Identify which cell holds the provided text, then report its (X, Y) central coordinate. 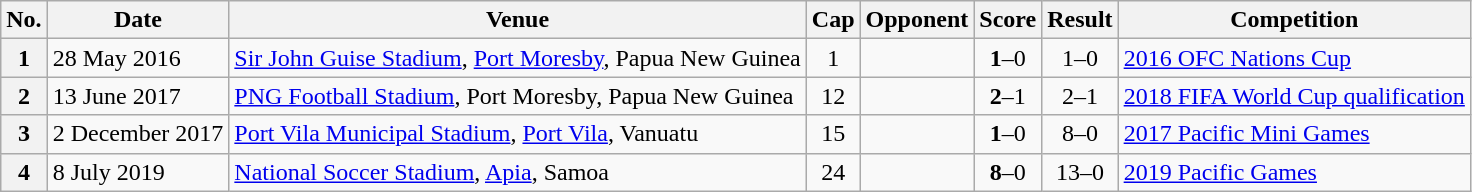
15 (833, 134)
Venue (518, 20)
3 (24, 134)
Cap (833, 20)
No. (24, 20)
13–0 (1080, 172)
2016 OFC Nations Cup (1294, 58)
24 (833, 172)
4 (24, 172)
Opponent (917, 20)
Competition (1294, 20)
Sir John Guise Stadium, Port Moresby, Papua New Guinea (518, 58)
PNG Football Stadium, Port Moresby, Papua New Guinea (518, 96)
8 July 2019 (138, 172)
2017 Pacific Mini Games (1294, 134)
2019 Pacific Games (1294, 172)
28 May 2016 (138, 58)
Port Vila Municipal Stadium, Port Vila, Vanuatu (518, 134)
Result (1080, 20)
2 (24, 96)
2 December 2017 (138, 134)
Score (1008, 20)
12 (833, 96)
13 June 2017 (138, 96)
Date (138, 20)
National Soccer Stadium, Apia, Samoa (518, 172)
2018 FIFA World Cup qualification (1294, 96)
